From the cell containing the given text, extract its center point as [X, Y] coordinate. 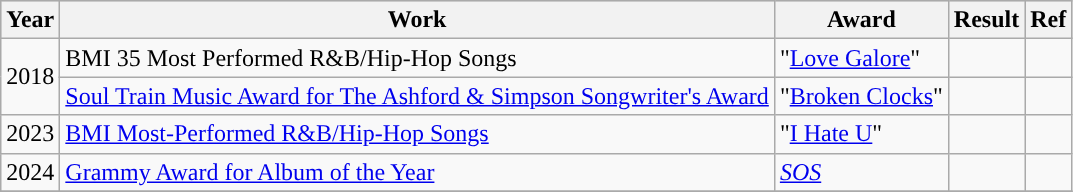
"I Hate U" [861, 134]
Award [861, 20]
Result [986, 20]
SOS [861, 172]
"Love Galore" [861, 58]
"Broken Clocks" [861, 96]
Grammy Award for Album of the Year [418, 172]
Year [30, 20]
2018 [30, 77]
2024 [30, 172]
Ref [1048, 20]
BMI Most-Performed R&B/Hip-Hop Songs [418, 134]
2023 [30, 134]
Work [418, 20]
BMI 35 Most Performed R&B/Hip-Hop Songs [418, 58]
Soul Train Music Award for The Ashford & Simpson Songwriter's Award [418, 96]
